Return [X, Y] of the center of cell containing provided text 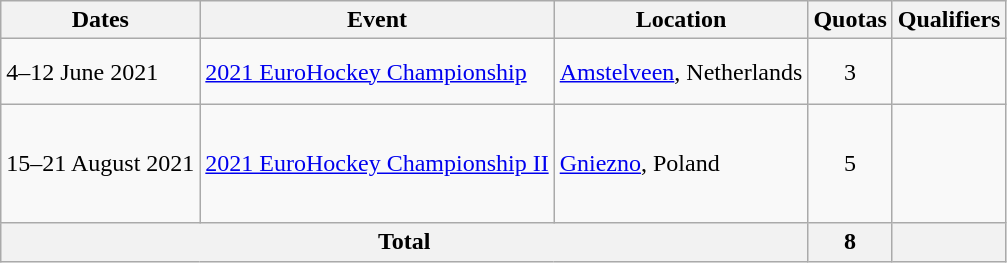
4–12 June 2021 [100, 72]
5 [850, 164]
Total [404, 242]
Gniezno, Poland [681, 164]
2021 EuroHockey Championship [377, 72]
8 [850, 242]
2021 EuroHockey Championship II [377, 164]
Location [681, 20]
Event [377, 20]
Qualifiers [949, 20]
Dates [100, 20]
Amstelveen, Netherlands [681, 72]
3 [850, 72]
Quotas [850, 20]
15–21 August 2021 [100, 164]
